Locate the cell with the specified text and output its (X, Y) center coordinate. 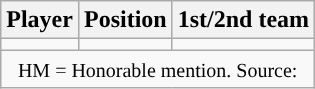
1st/2nd team (243, 20)
Position (125, 20)
HM = Honorable mention. Source: (158, 69)
Player (40, 20)
